From the cell containing the given text, extract its center point as (X, Y) coordinate. 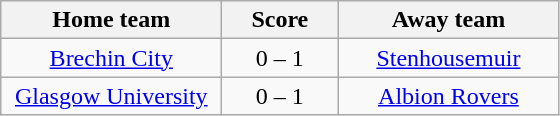
Away team (448, 20)
Albion Rovers (448, 96)
Brechin City (112, 58)
Glasgow University (112, 96)
Score (280, 20)
Stenhousemuir (448, 58)
Home team (112, 20)
